Detect which cell encompasses the target text, then output its (x, y) center coordinate. 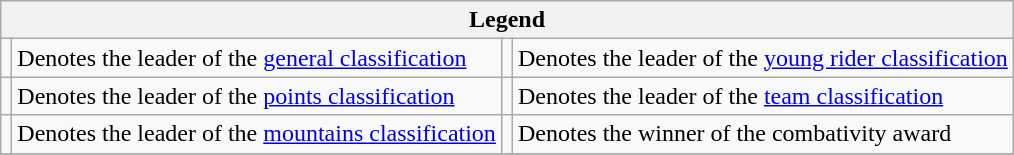
Denotes the leader of the points classification (257, 96)
Legend (508, 20)
Denotes the leader of the team classification (762, 96)
Denotes the winner of the combativity award (762, 134)
Denotes the leader of the mountains classification (257, 134)
Denotes the leader of the general classification (257, 58)
Denotes the leader of the young rider classification (762, 58)
